Return (X, Y) of the center of cell containing provided text 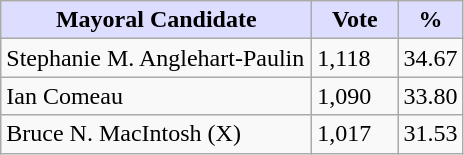
Vote (355, 20)
Bruce N. MacIntosh (X) (156, 134)
31.53 (430, 134)
Stephanie M. Anglehart-Paulin (156, 58)
1,017 (355, 134)
Ian Comeau (156, 96)
1,118 (355, 58)
% (430, 20)
34.67 (430, 58)
Mayoral Candidate (156, 20)
33.80 (430, 96)
1,090 (355, 96)
